Identify which cell holds the provided text, then report its (x, y) central coordinate. 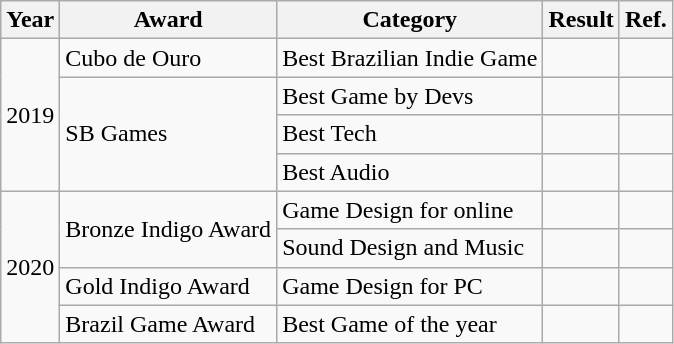
Brazil Game Award (168, 324)
Best Game by Devs (410, 96)
Category (410, 20)
Cubo de Ouro (168, 58)
Result (581, 20)
Best Game of the year (410, 324)
2019 (30, 115)
Bronze Indigo Award (168, 229)
SB Games (168, 134)
Best Audio (410, 172)
Gold Indigo Award (168, 286)
Best Brazilian Indie Game (410, 58)
Ref. (646, 20)
Game Design for PC (410, 286)
Award (168, 20)
2020 (30, 267)
Best Tech (410, 134)
Year (30, 20)
Game Design for online (410, 210)
Sound Design and Music (410, 248)
